Detect which cell encompasses the target text, then output its (X, Y) center coordinate. 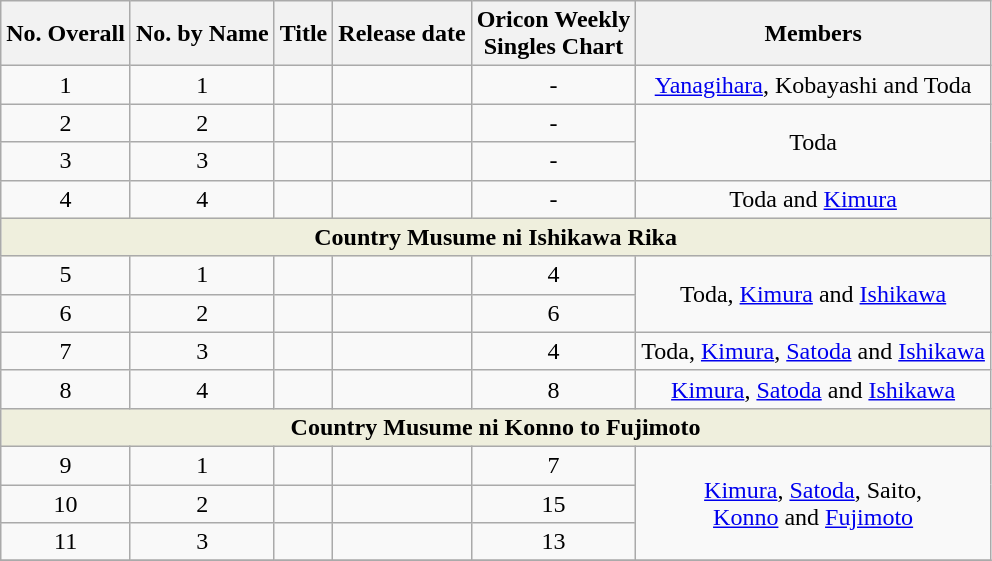
10 (66, 503)
Members (814, 34)
No. by Name (202, 34)
Country Musume ni Konno to Fujimoto (496, 427)
Title (304, 34)
Kimura, Satoda, Saito, Konno and Fujimoto (814, 503)
Kimura, Satoda and Ishikawa (814, 389)
Oricon WeeklySingles Chart (554, 34)
9 (66, 465)
15 (554, 503)
5 (66, 275)
Toda, Kimura, Satoda and Ishikawa (814, 351)
13 (554, 542)
No. Overall (66, 34)
Toda (814, 142)
Release date (402, 34)
Toda, Kimura and Ishikawa (814, 294)
11 (66, 542)
Toda and Kimura (814, 199)
Country Musume ni Ishikawa Rika (496, 237)
Yanagihara, Kobayashi and Toda (814, 85)
